Output the (x, y) coordinate of the center of the cell containing the given text.  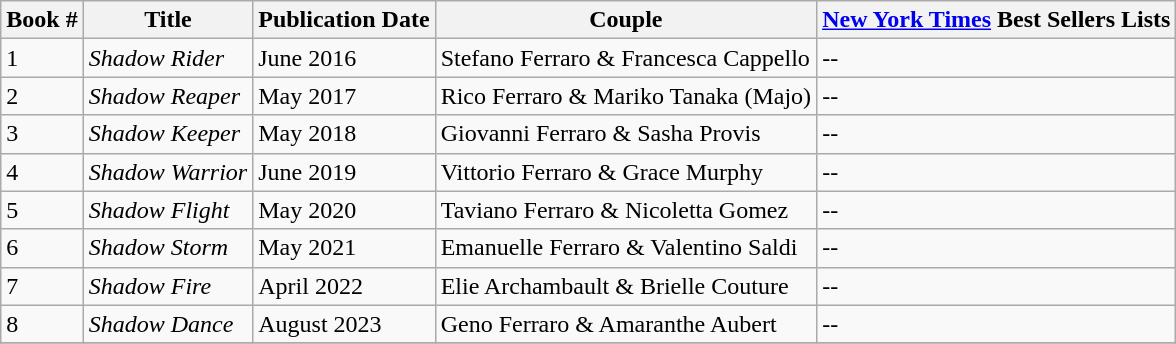
2 (42, 96)
Shadow Warrior (168, 172)
5 (42, 210)
May 2017 (344, 96)
May 2020 (344, 210)
Taviano Ferraro & Nicoletta Gomez (626, 210)
Shadow Flight (168, 210)
Couple (626, 20)
Title (168, 20)
May 2018 (344, 134)
Emanuelle Ferraro & Valentino Saldi (626, 248)
Elie Archambault & Brielle Couture (626, 286)
1 (42, 58)
Rico Ferraro & Mariko Tanaka (Majo) (626, 96)
June 2016 (344, 58)
Vittorio Ferraro & Grace Murphy (626, 172)
Geno Ferraro & Amaranthe Aubert (626, 324)
Book # (42, 20)
Shadow Storm (168, 248)
3 (42, 134)
Shadow Rider (168, 58)
May 2021 (344, 248)
7 (42, 286)
Shadow Dance (168, 324)
8 (42, 324)
Shadow Keeper (168, 134)
Shadow Reaper (168, 96)
Publication Date (344, 20)
Giovanni Ferraro & Sasha Provis (626, 134)
6 (42, 248)
4 (42, 172)
August 2023 (344, 324)
Shadow Fire (168, 286)
April 2022 (344, 286)
June 2019 (344, 172)
New York Times Best Sellers Lists (996, 20)
Stefano Ferraro & Francesca Cappello (626, 58)
